Detect which cell encompasses the target text, then output its [X, Y] center coordinate. 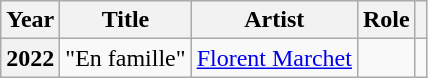
"En famille" [126, 58]
Role [386, 20]
Year [30, 20]
2022 [30, 58]
Title [126, 20]
Artist [274, 20]
Florent Marchet [274, 58]
